From the cell containing the given text, extract its center point as [X, Y] coordinate. 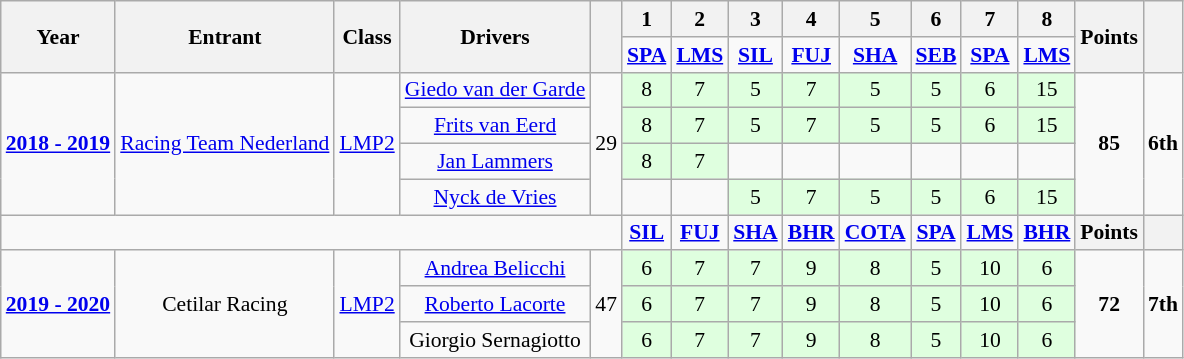
Class [366, 36]
Nyck de Vries [496, 197]
Year [58, 36]
47 [606, 304]
Giedo van der Garde [496, 90]
2018 - 2019 [58, 143]
COTA [876, 233]
1 [646, 19]
Andrea Belicchi [496, 269]
Jan Lammers [496, 162]
2019 - 2020 [58, 304]
Entrant [224, 36]
6th [1163, 143]
Cetilar Racing [224, 304]
3 [756, 19]
Roberto Lacorte [496, 304]
2 [700, 19]
4 [812, 19]
Drivers [496, 36]
Giorgio Sernagiotto [496, 340]
29 [606, 143]
85 [1109, 143]
Racing Team Nederland [224, 143]
Frits van Eerd [496, 126]
SEB [936, 55]
72 [1109, 304]
7th [1163, 304]
